Locate the cell with the specified text and output its [x, y] center coordinate. 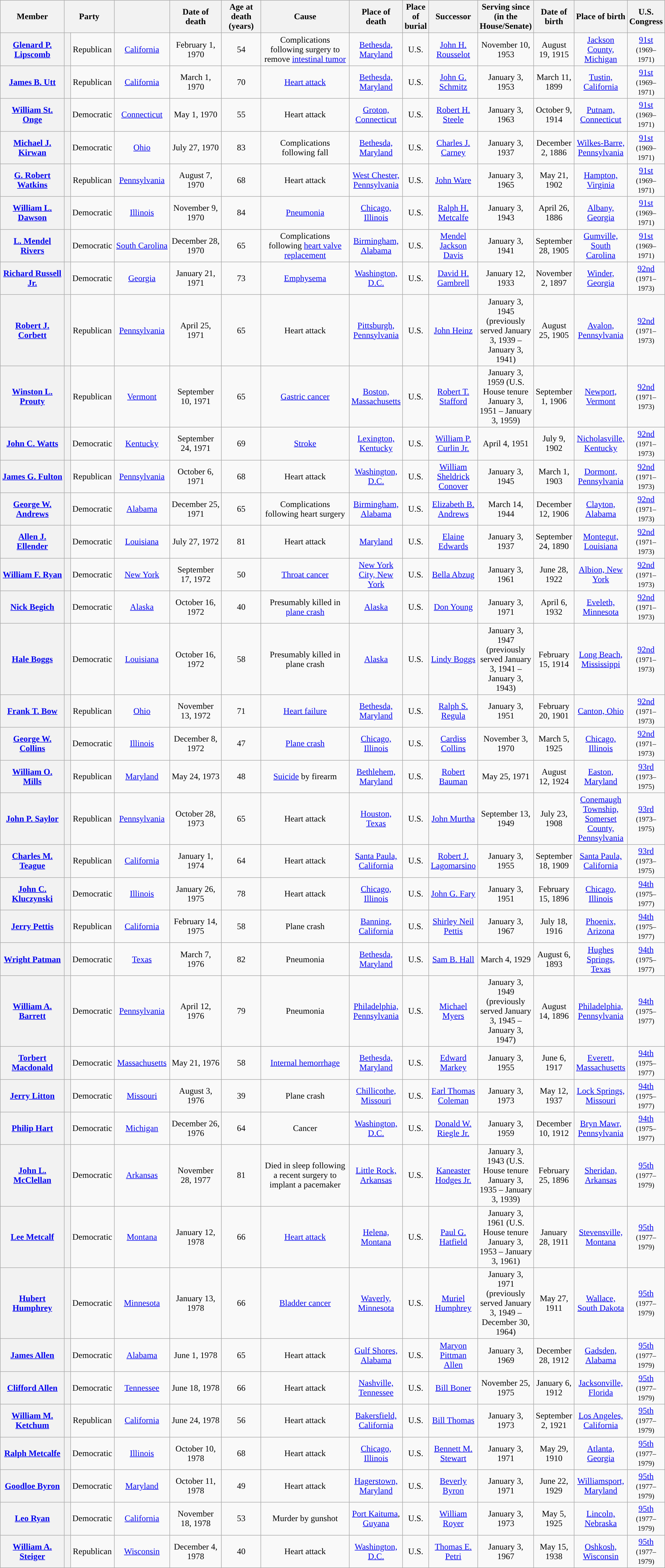
December 26, 1976 [196, 1128]
Michigan [142, 1128]
Atlanta, Georgia [601, 1453]
Michael J. Kirwan [32, 147]
November 9, 1970 [196, 213]
78 [241, 894]
William L. Dawson [32, 213]
January 3, 1961 [506, 575]
Nashville, Tennessee [376, 1388]
David H. Gambrell [453, 278]
Montegut, Louisiana [601, 542]
Charles M. Teague [32, 861]
Throat cancer [305, 575]
Avalon, Pennsylvania [601, 330]
Wright Patman [32, 959]
Hampton, Virginia [601, 180]
February 25, 1896 [554, 1175]
Complications following heart surgery [305, 509]
September 24, 1890 [554, 542]
May 1, 1970 [196, 115]
Long Beach, Mississippi [601, 659]
Complications following surgery to remove intestinal tumor [305, 49]
March 1, 1970 [196, 82]
December 10, 1912 [554, 1128]
July 27, 1970 [196, 147]
October 11, 1978 [196, 1486]
Kaneaster Hodges Jr. [453, 1175]
Jerry Litton [32, 1096]
August 19, 1915 [554, 49]
Michael Myers [453, 1011]
Jerry Pettis [32, 926]
October 28, 1973 [196, 819]
South Carolina [142, 246]
Texas [142, 959]
Wilkes-Barre, Pennsylvania [601, 147]
January 13, 1978 [196, 1303]
William A. Steiger [32, 1551]
Robert J. Corbett [32, 330]
January 3, 1961 (U.S. House tenure January 3, 1953 – January 3, 1961) [506, 1237]
Chillicothe, Missouri [376, 1096]
Stroke [305, 443]
John P. Saylor [32, 819]
Kentucky [142, 443]
Helena, Montana [376, 1237]
October 6, 1971 [196, 476]
Cancer [305, 1128]
Vermont [142, 397]
U.S. Congress [646, 17]
Suicide by firearm [305, 776]
August 3, 1976 [196, 1096]
William F. Ryan [32, 575]
Gadsden, Alabama [601, 1355]
Elaine Edwards [453, 542]
G. Robert Watkins [32, 180]
Minnesota [142, 1303]
May 27, 1911 [554, 1303]
February 14, 1975 [196, 926]
December 12, 1906 [554, 509]
November 10, 1953 [506, 49]
January 12, 1978 [196, 1237]
May 21, 1976 [196, 1063]
Earl Thomas Coleman [453, 1096]
Muriel Humphrey [453, 1303]
Banning, California [376, 926]
Gastric cancer [305, 397]
Tennessee [142, 1388]
82 [241, 959]
William O. Mills [32, 776]
Los Angeles, California [601, 1421]
May 24, 1973 [196, 776]
55 [241, 115]
John Ware [453, 180]
Eveleth, Minnesota [601, 607]
Wallace, South Dakota [601, 1303]
Place of burial [416, 17]
August 14, 1896 [554, 1011]
Died in sleep following a recent surgery to implant a pacemaker [305, 1175]
October 10, 1978 [196, 1453]
Easton, Maryland [601, 776]
November 3, 1970 [506, 744]
Date of birth [554, 17]
Torbert Macdonald [32, 1063]
Conemaugh Township, Somerset County, Pennsylvania [601, 819]
January 28, 1911 [554, 1237]
William Royer [453, 1519]
Date of death [196, 17]
January 3, 1963 [506, 115]
79 [241, 1011]
Robert T. Stafford [453, 397]
John C. Kluczynski [32, 894]
December 4, 1978 [196, 1551]
August 12, 1924 [554, 776]
September 13, 1949 [506, 819]
April 4, 1951 [506, 443]
Jackson County, Michigan [601, 49]
May 29, 1910 [554, 1453]
January 26, 1975 [196, 894]
Lindy Boggs [453, 659]
Goodloe Byron [32, 1486]
February 20, 1901 [554, 711]
Heart failure [305, 711]
Lock Springs, Missouri [601, 1096]
August 7, 1970 [196, 180]
March 7, 1976 [196, 959]
Place of death [376, 17]
December 2, 1886 [554, 147]
Ralph Metcalfe [32, 1453]
Waverly, Minnesota [376, 1303]
39 [241, 1096]
Georgia [142, 278]
December 25, 1971 [196, 509]
December 28, 1970 [196, 246]
Phoenix, Arizona [601, 926]
September 10, 1971 [196, 397]
West Chester, Pennsylvania [376, 180]
Jacksonville, Florida [601, 1388]
Montana [142, 1237]
Bethlehem, Maryland [376, 776]
53 [241, 1519]
Bill Boner [453, 1388]
Thomas E. Petri [453, 1551]
Hughes Springs, Texas [601, 959]
84 [241, 213]
January 3, 1943 [506, 213]
January 3, 1943 (U.S. House tenure January 3, 1935 – January 3, 1939) [506, 1175]
Mendel Jackson Davis [453, 246]
James Allen [32, 1355]
April 12, 1976 [196, 1011]
Massachusetts [142, 1063]
Houston, Texas [376, 819]
56 [241, 1421]
Hubert Humphrey [32, 1303]
November 2, 1897 [554, 278]
Robert H. Steele [453, 115]
January 3, 1965 [506, 180]
Nicholasville, Kentucky [601, 443]
69 [241, 443]
Serving since (in the House/Senate) [506, 17]
Clayton, Alabama [601, 509]
Newport, Vermont [601, 397]
June 22, 1929 [554, 1486]
John L. McClellan [32, 1175]
June 6, 1917 [554, 1063]
Gumville, South Carolina [601, 246]
Shirley Neil Pettis [453, 926]
February 1, 1970 [196, 49]
47 [241, 744]
Stevensville, Montana [601, 1237]
January 12, 1933 [506, 278]
Connecticut [142, 115]
Nick Begich [32, 607]
Pittsburgh, Pennsylvania [376, 330]
73 [241, 278]
William St. Onge [32, 115]
December 8, 1972 [196, 744]
May 12, 1937 [554, 1096]
Cardiss Collins [453, 744]
Little Rock, Arkansas [376, 1175]
March 14, 1944 [506, 509]
May 15, 1938 [554, 1551]
Bryn Mawr, Pennsylvania [601, 1128]
Allen J. Ellender [32, 542]
John H. Rousselot [453, 49]
49 [241, 1486]
Cause [305, 17]
June 18, 1978 [196, 1388]
Port Kaituma, Guyana [376, 1519]
January 3, 1949 (previously served January 3, 1945 – January 3, 1947) [506, 1011]
Beverly Byron [453, 1486]
February 15, 1896 [554, 894]
January 6, 1912 [554, 1388]
January 1, 1974 [196, 861]
April 26, 1886 [554, 213]
Bella Abzug [453, 575]
Donald W. Riegle Jr. [453, 1128]
George W. Andrews [32, 509]
Don Young [453, 607]
New York [142, 575]
September 17, 1972 [196, 575]
Edward Markey [453, 1063]
May 25, 1971 [506, 776]
83 [241, 147]
Lee Metcalf [32, 1237]
Missouri [142, 1096]
Groton, Connecticut [376, 115]
George W. Collins [32, 744]
Arkansas [142, 1175]
Member [32, 17]
Complications following heart valve replacement [305, 246]
August 6, 1893 [554, 959]
John G. Fary [453, 894]
March 4, 1929 [506, 959]
Murder by gunshot [305, 1519]
Gulf Shores, Alabama [376, 1355]
Bennett M. Stewart [453, 1453]
Emphysema [305, 278]
January 21, 1971 [196, 278]
54 [241, 49]
William A. Barrett [32, 1011]
July 18, 1916 [554, 926]
Complications following fall [305, 147]
September 18, 1909 [554, 861]
James G. Fulton [32, 476]
Winder, Georgia [601, 278]
Bakersfield, California [376, 1421]
Bladder cancer [305, 1303]
February 15, 1914 [554, 659]
June 1, 1978 [196, 1355]
Albany, Georgia [601, 213]
Internal hemorrhage [305, 1063]
May 21, 1902 [554, 180]
70 [241, 82]
Elizabeth B. Andrews [453, 509]
January 3, 1945 [506, 476]
November 25, 1975 [506, 1388]
William P. Curlin Jr. [453, 443]
Glenard P. Lipscomb [32, 49]
Dormont, Pennsylvania [601, 476]
Robert Bauman [453, 776]
Sheridan, Arkansas [601, 1175]
January 3, 1969 [506, 1355]
July 23, 1908 [554, 819]
January 3, 1971 (previously served January 3, 1949 – December 30, 1964) [506, 1303]
Charles J. Carney [453, 147]
Philip Hart [32, 1128]
Place of birth [601, 17]
Putnam, Connecticut [601, 115]
Tustin, California [601, 82]
50 [241, 575]
Sam B. Hall [453, 959]
June 24, 1978 [196, 1421]
April 6, 1932 [554, 607]
Successor [453, 17]
March 1, 1903 [554, 476]
September 28, 1905 [554, 246]
Albion, New York [601, 575]
November 28, 1977 [196, 1175]
Maryon Pittman Allen [453, 1355]
48 [241, 776]
Leo Ryan [32, 1519]
John C. Watts [32, 443]
June 28, 1922 [554, 575]
September 2, 1921 [554, 1421]
December 28, 1912 [554, 1355]
January 3, 1953 [506, 82]
Party [89, 17]
L. Mendel Rivers [32, 246]
October 9, 1914 [554, 115]
Robert J. Lagomarsino [453, 861]
William M. Ketchum [32, 1421]
January 3, 1945 (previously served January 3, 1939 – January 3, 1941) [506, 330]
Hagerstown, Maryland [376, 1486]
Lexington, Kentucky [376, 443]
March 11, 1899 [554, 82]
January 3, 1941 [506, 246]
Everett, Massachusetts [601, 1063]
James B. Utt [32, 82]
New York City, New York [376, 575]
John Murtha [453, 819]
Oshkosh, Wisconsin [601, 1551]
John G. Schmitz [453, 82]
September 24, 1971 [196, 443]
Canton, Ohio [601, 711]
March 5, 1925 [554, 744]
January 3, 1959 (U.S. House tenure January 3, 1951 – January 3, 1959) [506, 397]
Clifford Allen [32, 1388]
Wisconsin [142, 1551]
July 27, 1972 [196, 542]
January 3, 1947 (previously served January 3, 1941 – January 3, 1943) [506, 659]
Hale Boggs [32, 659]
71 [241, 711]
Frank T. Bow [32, 711]
John Heinz [453, 330]
Richard Russell Jr. [32, 278]
Bill Thomas [453, 1421]
January 3, 1959 [506, 1128]
May 5, 1925 [554, 1519]
Age at death (years) [241, 17]
Winston L. Prouty [32, 397]
September 1, 1906 [554, 397]
Ralph S. Regula [453, 711]
July 9, 1902 [554, 443]
Ralph H. Metcalfe [453, 213]
Boston, Massachusetts [376, 397]
November 13, 1972 [196, 711]
Lincoln, Nebraska [601, 1519]
William Sheldrick Conover [453, 476]
November 18, 1978 [196, 1519]
Williamsport, Maryland [601, 1486]
Paul G. Hatfield [453, 1237]
April 25, 1971 [196, 330]
August 25, 1905 [554, 330]
